Find where the given text appears and provide that cell's center as [X, Y] coordinate. 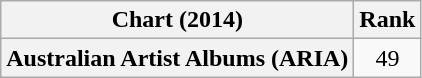
Rank [388, 20]
Australian Artist Albums (ARIA) [178, 58]
49 [388, 58]
Chart (2014) [178, 20]
